Search for the cell housing the specified text and yield its [X, Y] center coordinate. 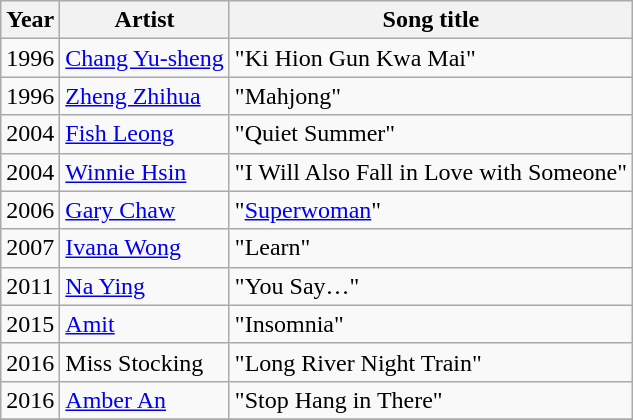
Gary Chaw [145, 210]
Ivana Wong [145, 248]
2011 [30, 286]
Year [30, 20]
2007 [30, 248]
Winnie Hsin [145, 172]
"Ki Hion Gun Kwa Mai" [430, 58]
Zheng Zhihua [145, 96]
"Learn" [430, 248]
"Long River Night Train" [430, 362]
Artist [145, 20]
Song title [430, 20]
"Mahjong" [430, 96]
"Quiet Summer" [430, 134]
2015 [30, 324]
Chang Yu-sheng [145, 58]
"Superwoman" [430, 210]
"Insomnia" [430, 324]
Amber An [145, 400]
Na Ying [145, 286]
Amit [145, 324]
Fish Leong [145, 134]
Miss Stocking [145, 362]
2006 [30, 210]
"Stop Hang in There" [430, 400]
"I Will Also Fall in Love with Someone" [430, 172]
"You Say…" [430, 286]
